Identify which cell holds the provided text, then report its (X, Y) central coordinate. 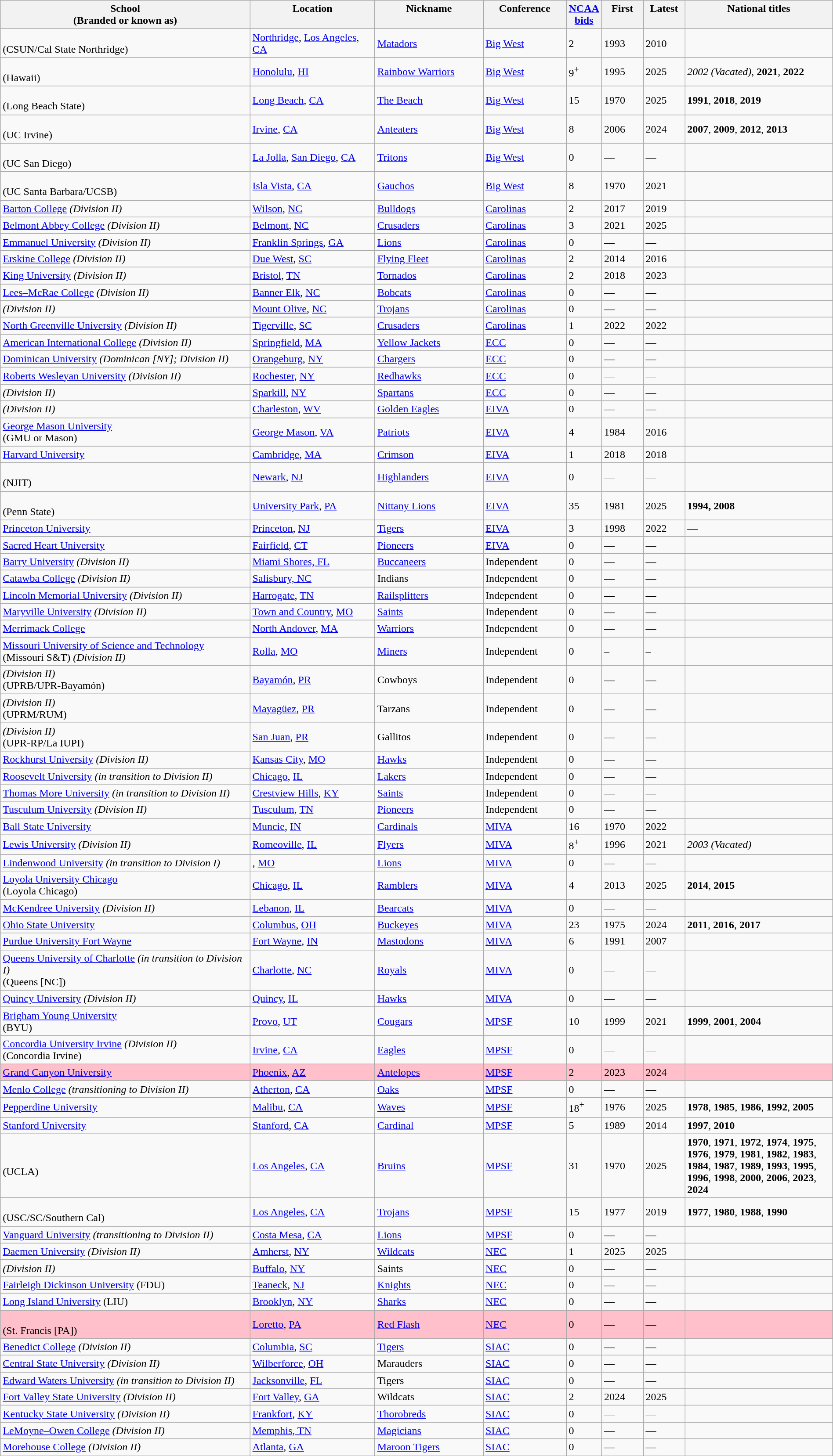
LeMoyne–Owen College (Division II) (125, 1431)
8+ (584, 845)
Daemen University (Division II) (125, 1251)
Sparkill, NY (312, 393)
Belmont Abbey College (Division II) (125, 225)
Fort Valley State University (Division II) (125, 1397)
Erskine College (Division II) (125, 259)
George Mason University(GMU or Mason) (125, 432)
Edward Waters University (in transition to Division II) (125, 1380)
Tritons (429, 157)
Cardinals (429, 826)
(CSUN/Cal State Northridge) (125, 43)
(Division II)(UPRB/UPR-Bayamón) (125, 680)
Princeton University (125, 528)
Lewis University (Division II) (125, 845)
Barry University (Division II) (125, 562)
1999, 2001, 2004 (759, 1021)
Matadors (429, 43)
La Jolla, San Diego, CA (312, 157)
Roosevelt University (in transition to Division II) (125, 776)
San Juan, PR (312, 737)
Nittany Lions (429, 506)
Benedict College (Division II) (125, 1347)
Flying Fleet (429, 259)
Lees–McRae College (Division II) (125, 292)
(Division II)(UPRM/RUM) (125, 709)
Morehouse College (Division II) (125, 1447)
Concordia University Irvine (Division II)(Concordia Irvine) (125, 1049)
Dominican University (Dominican [NY]; Division II) (125, 359)
Tarzans (429, 709)
Harrogate, TN (312, 595)
Bobcats (429, 292)
Tusculum University (Division II) (125, 810)
1993 (622, 43)
Teaneck, NJ (312, 1285)
1996 (622, 845)
1977, 1980, 1988, 1990 (759, 1212)
(St. Francis [PA]) (125, 1324)
Yellow Jackets (429, 342)
1981 (622, 506)
Romeoville, IL (312, 845)
Grand Canyon University (125, 1072)
Pepperdine University (125, 1107)
Chargers (429, 359)
Isla Vista, CA (312, 186)
Harvard University (125, 454)
6 (584, 941)
Gauchos (429, 186)
Bearcats (429, 908)
Barton College (Division II) (125, 209)
(UC San Diego) (125, 157)
2002 (Vacated), 2021, 2022 (759, 72)
Miami Shores, FL (312, 562)
Northridge, Los Angeles, CA (312, 43)
Charleston, WV (312, 409)
Ball State University (125, 826)
Loretto, PA (312, 1324)
Columbus, OH (312, 925)
Miners (429, 652)
Franklin Springs, GA (312, 242)
(Hawaii) (125, 72)
Columbia, SC (312, 1347)
Quincy University (Division II) (125, 998)
Redhawks (429, 376)
Rainbow Warriors (429, 72)
Mastodons (429, 941)
5 (584, 1125)
Bruins (429, 1166)
1975 (622, 925)
Fort Valley, GA (312, 1397)
1991 (622, 941)
American International College (Division II) (125, 342)
George Mason, VA (312, 432)
Lincoln Memorial University (Division II) (125, 595)
National titles (759, 15)
Bulldogs (429, 209)
(Division II)(UPR-RP/La IUPI) (125, 737)
Mayagüez, PR (312, 709)
Missouri University of Science and Technology (Missouri S&T) (Division II) (125, 652)
Maroon Tigers (429, 1447)
Buffalo, NY (312, 1268)
1994, 2008 (759, 506)
Rockhurst University (Division II) (125, 760)
NCAAbids (584, 15)
Mount Olive, NC (312, 309)
Newark, NJ (312, 477)
(UCLA) (125, 1166)
Thomas More University (in transition to Division II) (125, 793)
McKendree University (Division II) (125, 908)
Marauders (429, 1364)
Knights (429, 1285)
North Greenville University (Division II) (125, 326)
(USC/SC/Southern Cal) (125, 1212)
Warriors (429, 629)
Lakers (429, 776)
North Andover, MA (312, 629)
Oaks (429, 1089)
Malibu, CA (312, 1107)
16 (584, 826)
Salisbury, NC (312, 578)
Cougars (429, 1021)
Patriots (429, 432)
9+ (584, 72)
Nickname (429, 15)
(Long Beach State) (125, 100)
Ramblers (429, 885)
(UC Santa Barbara/UCSB) (125, 186)
Sharks (429, 1301)
Roberts Wesleyan University (Division II) (125, 376)
Long Beach, CA (312, 100)
2007 (664, 941)
Stanford, CA (312, 1125)
1997, 2010 (759, 1125)
2003 (Vacated) (759, 845)
Conference (525, 15)
Belmont, NC (312, 225)
First (622, 15)
Tigerville, SC (312, 326)
Cardinal (429, 1125)
Waves (429, 1107)
King University (Division II) (125, 275)
Sacred Heart University (125, 545)
Indians (429, 578)
Golden Eagles (429, 409)
2011, 2016, 2017 (759, 925)
Jacksonville, FL (312, 1380)
Orangeburg, NY (312, 359)
1998 (622, 528)
Charlotte, NC (312, 970)
Brooklyn, NY (312, 1301)
Kentucky State University (Division II) (125, 1414)
1984 (622, 432)
Town and Country, MO (312, 612)
Due West, SC (312, 259)
Honolulu, HI (312, 72)
Fairfield, CT (312, 545)
Amherst, NY (312, 1251)
2007, 2009, 2012, 2013 (759, 129)
Phoenix, AZ (312, 1072)
Central State University (Division II) (125, 1364)
Ohio State University (125, 925)
1977 (622, 1212)
Brigham Young University(BYU) (125, 1021)
Queens University of Charlotte (in transition to Division I)(Queens [NC]) (125, 970)
Cowboys (429, 680)
Menlo College (transitioning to Division II) (125, 1089)
1978, 1985, 1986, 1992, 2005 (759, 1107)
Thorobreds (429, 1414)
Memphis, TN (312, 1431)
Atherton, CA (312, 1089)
Railsplitters (429, 595)
Frankfort, KY (312, 1414)
Antelopes (429, 1072)
2013 (622, 885)
Highlanders (429, 477)
Fort Wayne, IN (312, 941)
(NJIT) (125, 477)
Quincy, IL (312, 998)
The Beach (429, 100)
35 (584, 506)
Wilson, NC (312, 209)
18+ (584, 1107)
Bristol, TN (312, 275)
Bayamón, PR (312, 680)
31 (584, 1166)
1991, 2018, 2019 (759, 100)
Spartans (429, 393)
2014, 2015 (759, 885)
Vanguard University (transitioning to Division II) (125, 1235)
Purdue University Fort Wayne (125, 941)
Provo, UT (312, 1021)
Cambridge, MA (312, 454)
Red Flash (429, 1324)
2006 (622, 129)
1989 (622, 1125)
Springfield, MA (312, 342)
1995 (622, 72)
Loyola University Chicago(Loyola Chicago) (125, 885)
Princeton, NJ (312, 528)
Muncie, IN (312, 826)
Buccaneers (429, 562)
Anteaters (429, 129)
(UC Irvine) (125, 129)
Magicians (429, 1431)
Emmanuel University (Division II) (125, 242)
Atlanta, GA (312, 1447)
Wilberforce, OH (312, 1364)
1976 (622, 1107)
Rochester, NY (312, 376)
Maryville University (Division II) (125, 612)
Fairleigh Dickinson University (FDU) (125, 1285)
1999 (622, 1021)
Catawba College (Division II) (125, 578)
Royals (429, 970)
Banner Elk, NC (312, 292)
Rolla, MO (312, 652)
1970, 1971, 1972, 1974, 1975, 1976, 1979, 1981, 1982, 1983, 1984, 1987, 1989, 1993, 1995, 1996, 1998, 2000, 2006, 2023, 2024 (759, 1166)
Crestview Hills, KY (312, 793)
Gallitos (429, 737)
Costa Mesa, CA (312, 1235)
2010 (664, 43)
23 (584, 925)
Tusculum, TN (312, 810)
Lindenwood University (in transition to Division I) (125, 863)
Eagles (429, 1049)
Merrimack College (125, 629)
Long Island University (LIU) (125, 1301)
Tornados (429, 275)
Buckeyes (429, 925)
Crimson (429, 454)
, MO (312, 863)
Location (312, 15)
School(Branded or known as) (125, 15)
10 (584, 1021)
Latest (664, 15)
(Penn State) (125, 506)
University Park, PA (312, 506)
Flyers (429, 845)
Kansas City, MO (312, 760)
Stanford University (125, 1125)
Lebanon, IL (312, 908)
2017 (622, 209)
